Search for the cell housing the specified text and yield its (X, Y) center coordinate. 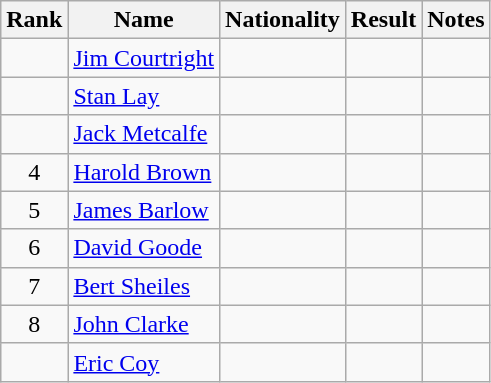
John Clarke (144, 324)
5 (34, 210)
Jim Courtright (144, 58)
Result (383, 20)
Bert Sheiles (144, 286)
7 (34, 286)
Harold Brown (144, 172)
4 (34, 172)
David Goode (144, 248)
8 (34, 324)
James Barlow (144, 210)
Notes (456, 20)
Jack Metcalfe (144, 134)
Name (144, 20)
Rank (34, 20)
Nationality (283, 20)
Eric Coy (144, 362)
6 (34, 248)
Stan Lay (144, 96)
